Provide the (x, y) coordinate of the cell's center where the given text is located.  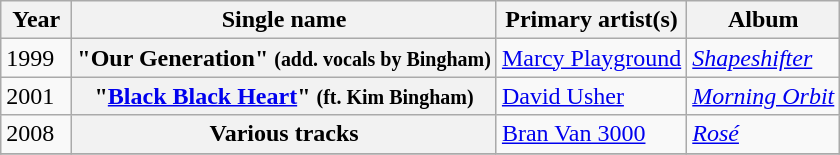
"Our Generation" (add. vocals by Bingham) (284, 58)
Morning Orbit (764, 96)
Primary artist(s) (591, 20)
Bran Van 3000 (591, 134)
Marcy Playground (591, 58)
Rosé (764, 134)
"Black Black Heart" (ft. Kim Bingham) (284, 96)
Album (764, 20)
2008 (36, 134)
David Usher (591, 96)
Single name (284, 20)
Various tracks (284, 134)
1999 (36, 58)
Shapeshifter (764, 58)
2001 (36, 96)
Year (36, 20)
